Return (x, y) of the center of cell containing provided text 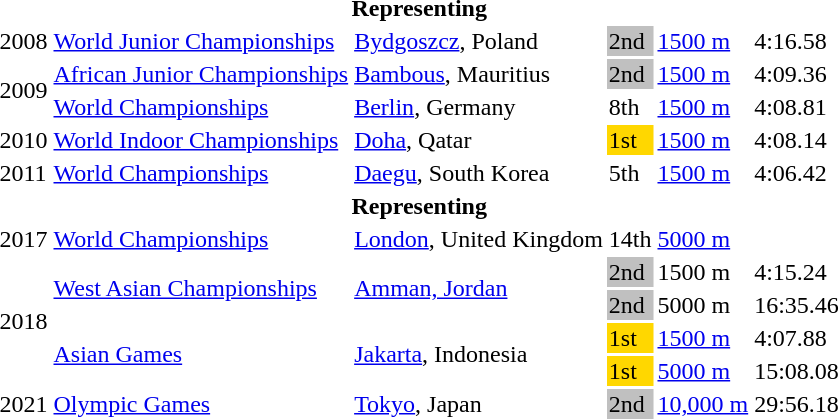
Tokyo, Japan (479, 404)
5th (630, 173)
8th (630, 107)
West Asian Championships (201, 288)
Olympic Games (201, 404)
Daegu, South Korea (479, 173)
African Junior Championships (201, 74)
Asian Games (201, 354)
Bambous, Mauritius (479, 74)
10,000 m (703, 404)
Jakarta, Indonesia (479, 354)
Doha, Qatar (479, 140)
Amman, Jordan (479, 288)
Bydgoszcz, Poland (479, 41)
14th (630, 239)
London, United Kingdom (479, 239)
World Junior Championships (201, 41)
Berlin, Germany (479, 107)
World Indoor Championships (201, 140)
